From the cell containing the given text, extract its center point as [X, Y] coordinate. 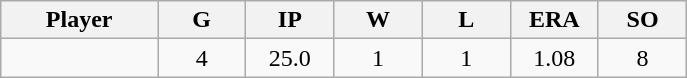
25.0 [290, 58]
1.08 [554, 58]
W [378, 20]
L [466, 20]
8 [642, 58]
IP [290, 20]
G [202, 20]
SO [642, 20]
Player [80, 20]
4 [202, 58]
ERA [554, 20]
